Detect which cell encompasses the target text, then output its (X, Y) center coordinate. 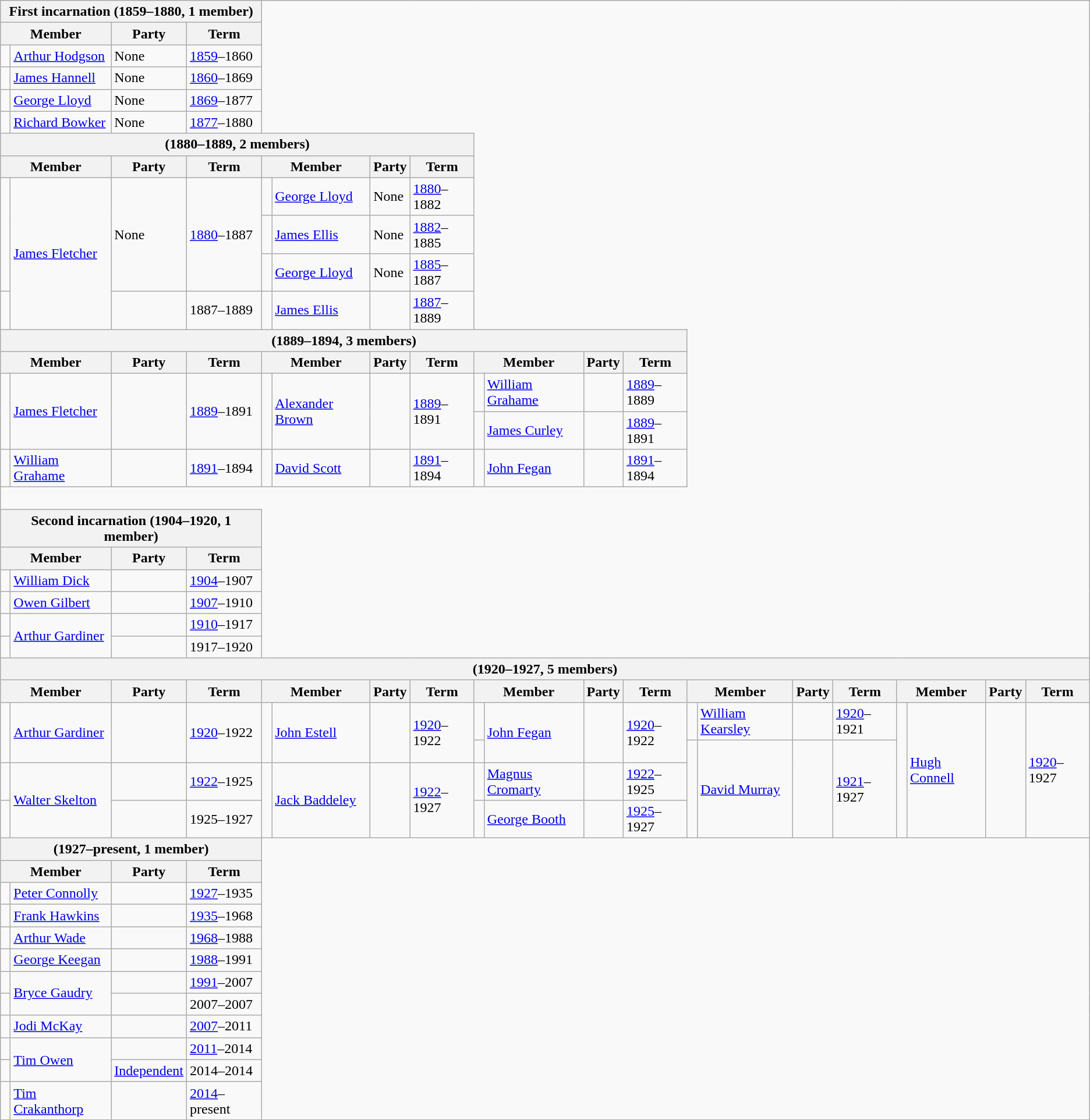
1921–1927 (865, 789)
1877–1880 (225, 122)
1968–1988 (225, 938)
1882–1885 (442, 234)
1907–1910 (225, 602)
William Kearsley (745, 721)
David Murray (745, 789)
2014–present (225, 1100)
George Keegan (61, 960)
William Dick (61, 580)
Second incarnation (1904–1920, 1 member) (132, 529)
Arthur Wade (61, 938)
2011–2014 (225, 1048)
1917–1920 (225, 647)
Jack Baddeley (321, 800)
1869–1877 (225, 100)
1885–1887 (442, 272)
1920–1927 (1057, 770)
1860–1869 (225, 78)
(1920–1927, 5 members) (545, 669)
1904–1907 (225, 580)
1927–1935 (225, 894)
1880–1887 (225, 234)
Arthur Hodgson (61, 56)
Owen Gilbert (61, 602)
James Curley (533, 431)
Richard Bowker (61, 122)
1922–1927 (442, 800)
(1889–1894, 3 members) (344, 341)
David Scott (321, 468)
(1927–present, 1 member) (132, 849)
Peter Connolly (61, 894)
2007–2011 (225, 1026)
George Booth (533, 820)
Bryce Gaudry (61, 993)
2007–2007 (225, 1004)
Independent (149, 1071)
Alexander Brown (321, 412)
John Estell (321, 732)
1988–1991 (225, 960)
Frank Hawkins (61, 916)
First incarnation (1859–1880, 1 member) (132, 12)
Walter Skelton (61, 800)
Tim Crakanthorp (61, 1100)
1910–1917 (225, 625)
Jodi McKay (61, 1026)
1889–1889 (655, 392)
James Hannell (61, 78)
1991–2007 (225, 982)
(1880–1889, 2 members) (238, 144)
1880–1882 (442, 197)
Tim Owen (61, 1059)
Hugh Connell (946, 770)
2014–2014 (225, 1071)
1920–1921 (865, 721)
Magnus Cromarty (533, 781)
1935–1968 (225, 916)
1859–1860 (225, 56)
